For the text-containing cell, return its midpoint in [x, y] coordinate format. 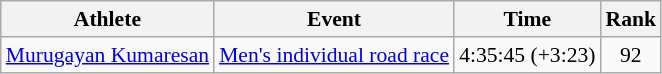
Time [527, 19]
4:35:45 (+3:23) [527, 55]
Athlete [108, 19]
92 [630, 55]
Murugayan Kumaresan [108, 55]
Men's individual road race [334, 55]
Rank [630, 19]
Event [334, 19]
